Extract the [x, y] coordinate from the center of the cell holding the provided text.  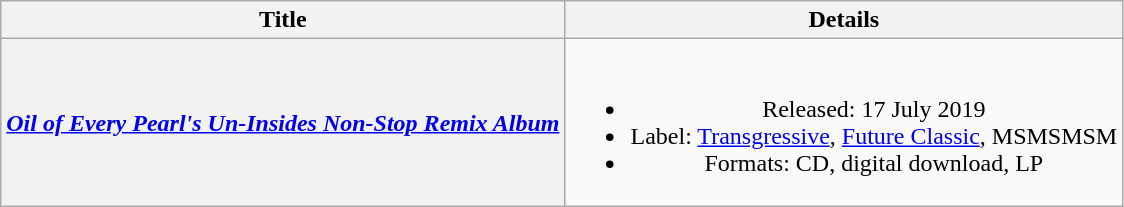
Title [283, 20]
Details [844, 20]
Oil of Every Pearl's Un-Insides Non-Stop Remix Album [283, 122]
Released: 17 July 2019Label: Transgressive, Future Classic, MSMSMSMFormats: CD, digital download, LP [844, 122]
